From the cell containing the given text, extract its center point as (x, y) coordinate. 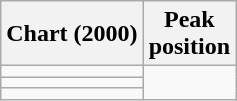
Peakposition (189, 34)
Chart (2000) (72, 34)
